Pinpoint the cell where the given text exists, returning its (x, y) midpoint coordinate. 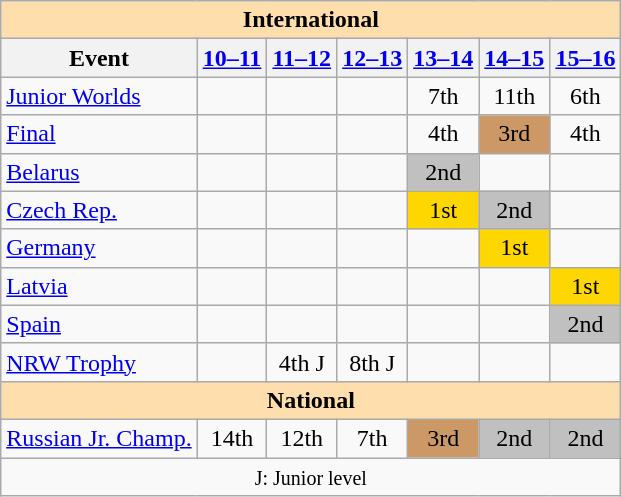
11–12 (302, 58)
15–16 (586, 58)
8th J (372, 362)
National (311, 400)
Final (99, 134)
14–15 (514, 58)
Latvia (99, 286)
NRW Trophy (99, 362)
International (311, 20)
Spain (99, 324)
10–11 (232, 58)
11th (514, 96)
12–13 (372, 58)
4th J (302, 362)
12th (302, 438)
Russian Jr. Champ. (99, 438)
13–14 (444, 58)
Junior Worlds (99, 96)
Event (99, 58)
Belarus (99, 172)
Czech Rep. (99, 210)
Germany (99, 248)
J: Junior level (311, 477)
6th (586, 96)
14th (232, 438)
